Return (x, y) of the center of cell containing provided text 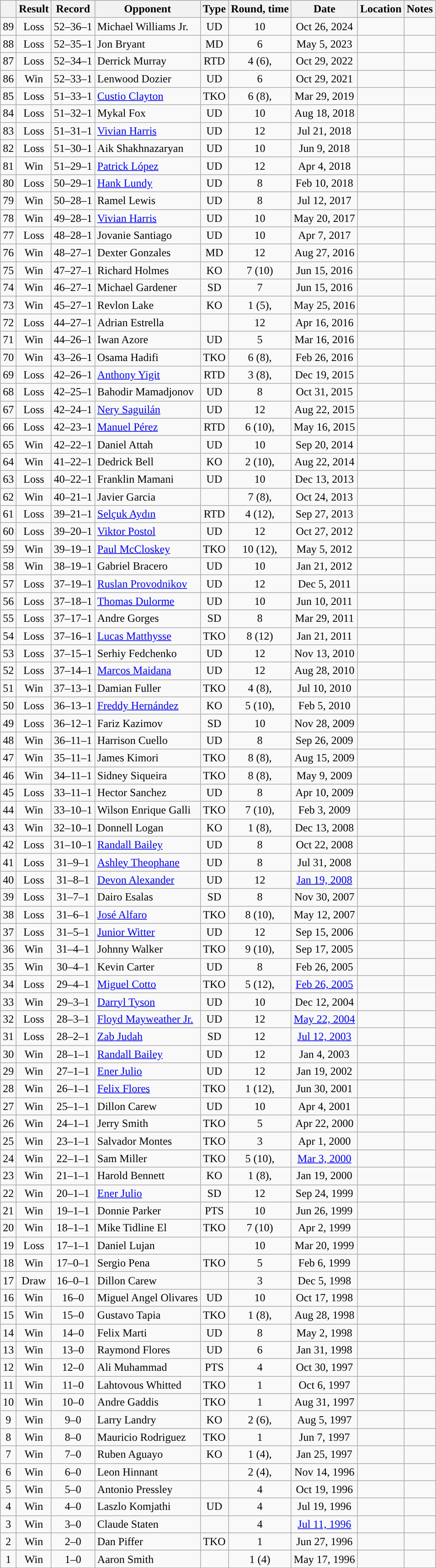
Michael Gardener (147, 288)
Junior Witter (147, 932)
Ruslan Provodnikov (147, 584)
79 (8, 200)
Claude Staten (147, 1524)
34 (8, 984)
2 (10), (260, 462)
49 (8, 723)
Harold Bennett (147, 1176)
51–29–1 (73, 166)
53 (8, 653)
Mar 29, 2011 (324, 619)
May 22, 2004 (324, 1019)
2–0 (73, 1541)
31–9–1 (73, 862)
Aug 28, 1998 (324, 1315)
May 12, 2007 (324, 915)
31 (8, 1036)
40 (8, 880)
Feb 6, 1999 (324, 1263)
May 25, 2016 (324, 305)
67 (8, 410)
3 (8), (260, 375)
Hector Sanchez (147, 793)
14–0 (73, 1333)
44 (8, 810)
Thomas Dulorme (147, 601)
Hank Lundy (147, 183)
7 (10), (260, 810)
Gabriel Bracero (147, 566)
36–12–1 (73, 723)
Oct 27, 2012 (324, 532)
62 (8, 496)
24 (8, 1158)
Donnell Logan (147, 828)
Mar 20, 1999 (324, 1245)
Oct 22, 2008 (324, 845)
38 (8, 915)
86 (8, 79)
70 (8, 357)
Andre Gaddis (147, 1402)
50–29–1 (73, 183)
Result (34, 9)
Aug 15, 2009 (324, 758)
39–20–1 (73, 532)
44–26–1 (73, 340)
José Alfaro (147, 915)
Custio Clayton (147, 96)
26 (8, 1124)
42 (8, 845)
30–4–1 (73, 967)
60 (8, 532)
Larry Landry (147, 1420)
Dec 5, 2011 (324, 584)
Sep 24, 1999 (324, 1193)
Apr 4, 2001 (324, 1106)
29–4–1 (73, 984)
Feb 3, 2009 (324, 810)
Sergio Pena (147, 1263)
Jerry Smith (147, 1124)
Paul McCloskey (147, 549)
52–36–1 (73, 27)
Michael Williams Jr. (147, 27)
8 (12) (260, 636)
Mar 16, 2016 (324, 340)
Javier Garcia (147, 496)
Ramel Lewis (147, 200)
48–28–1 (73, 236)
19 (8, 1245)
Leon Hinnant (147, 1472)
Iwan Azore (147, 340)
18 (8, 1263)
41 (8, 862)
Damian Fuller (147, 688)
80 (8, 183)
Jul 11, 1996 (324, 1524)
Oct 31, 2015 (324, 392)
7 (8), (260, 496)
Miguel Cotto (147, 984)
1 (4), (260, 1455)
Daniel Lujan (147, 1245)
19–1–1 (73, 1211)
9–0 (73, 1420)
21–1–1 (73, 1176)
54 (8, 636)
Aaron Smith (147, 1559)
Richard Holmes (147, 270)
28–3–1 (73, 1019)
28–2–1 (73, 1036)
31–10–1 (73, 845)
4 (6), (260, 61)
21 (8, 1211)
Daniel Attah (147, 444)
Lucas Matthysse (147, 636)
Oct 29, 2022 (324, 61)
72 (8, 323)
6–0 (73, 1472)
18–1–1 (73, 1228)
58 (8, 566)
Gustavo Tapia (147, 1315)
Jan 4, 2003 (324, 1054)
89 (8, 27)
83 (8, 131)
Jan 21, 2011 (324, 636)
8 (10), (260, 915)
Feb 10, 2018 (324, 183)
May 5, 2012 (324, 549)
Sep 17, 2005 (324, 949)
31–7–1 (73, 897)
Apr 4, 2018 (324, 166)
Dec 12, 2004 (324, 1002)
Jan 21, 2012 (324, 566)
17 (8, 1280)
Nov 13, 2010 (324, 653)
Adrian Estrella (147, 323)
38–19–1 (73, 566)
May 9, 2009 (324, 776)
Manuel Pérez (147, 427)
6 (10), (260, 427)
Jul 31, 2008 (324, 862)
Bahodir Mamadjonov (147, 392)
May 2, 1998 (324, 1333)
56 (8, 601)
5 (12), (260, 984)
27 (8, 1106)
88 (8, 44)
4 (8), (260, 688)
Mauricio Rodriguez (147, 1437)
Aug 27, 2016 (324, 253)
Apr 2, 1999 (324, 1228)
76 (8, 253)
Anthony Yigit (147, 375)
Mar 29, 2019 (324, 96)
51–30–1 (73, 148)
20–1–1 (73, 1193)
23 (8, 1176)
32 (8, 1019)
33 (8, 1002)
Andre Gorges (147, 619)
15–0 (73, 1315)
Jovanie Santiago (147, 236)
36–11–1 (73, 740)
1–0 (73, 1559)
39 (8, 897)
13–0 (73, 1350)
17–0–1 (73, 1263)
Opponent (147, 9)
Dedrick Bell (147, 462)
5–0 (73, 1489)
51–31–1 (73, 131)
26–1–1 (73, 1089)
Devon Alexander (147, 880)
23–1–1 (73, 1141)
35 (8, 967)
Jul 10, 2010 (324, 688)
2 (8, 1541)
31–6–1 (73, 915)
1 (4) (260, 1559)
31–5–1 (73, 932)
48–27–1 (73, 253)
Sep 15, 2006 (324, 932)
Jul 21, 2018 (324, 131)
Dec 5, 1998 (324, 1280)
28–1–1 (73, 1054)
25–1–1 (73, 1106)
Aug 5, 1997 (324, 1420)
Round, time (260, 9)
Antonio Pressley (147, 1489)
Aik Shakhnazaryan (147, 148)
Raymond Flores (147, 1350)
Jan 31, 1998 (324, 1350)
Jun 26, 1999 (324, 1211)
20 (8, 1228)
Type (214, 9)
14 (8, 1333)
75 (8, 270)
May 5, 2023 (324, 44)
3–0 (73, 1524)
1 (12), (260, 1089)
Jul 19, 1996 (324, 1507)
Felix Flores (147, 1089)
44–27–1 (73, 323)
Apr 16, 2016 (324, 323)
12–0 (73, 1368)
43–26–1 (73, 357)
16 (8, 1298)
10–0 (73, 1402)
Nov 14, 1996 (324, 1472)
47–27–1 (73, 270)
22 (8, 1193)
Laszlo Komjathi (147, 1507)
15 (8, 1315)
Jun 30, 2001 (324, 1089)
Jul 12, 2003 (324, 1036)
74 (8, 288)
Mykal Fox (147, 113)
42–22–1 (73, 444)
Oct 26, 2024 (324, 27)
Record (73, 9)
16–0–1 (73, 1280)
Jan 19, 2008 (324, 880)
May 17, 1996 (324, 1559)
Osama Hadifi (147, 357)
Apr 10, 2009 (324, 793)
41–22–1 (73, 462)
37–15–1 (73, 653)
52–33–1 (73, 79)
Dec 13, 2013 (324, 479)
9 (10), (260, 949)
May 20, 2017 (324, 218)
50 (8, 706)
59 (8, 549)
Floyd Mayweather Jr. (147, 1019)
Johnny Walker (147, 949)
43 (8, 828)
Feb 5, 2010 (324, 706)
Ruben Aguayo (147, 1455)
42–26–1 (73, 375)
36 (8, 949)
Mar 3, 2000 (324, 1158)
Miguel Angel Olivares (147, 1298)
Notes (420, 9)
85 (8, 96)
73 (8, 305)
29 (8, 1072)
49–28–1 (73, 218)
Dexter Gonzales (147, 253)
30 (8, 1054)
Dairo Esalas (147, 897)
31–4–1 (73, 949)
37–17–1 (73, 619)
7–0 (73, 1455)
Donnie Parker (147, 1211)
Dec 13, 2008 (324, 828)
Zab Judah (147, 1036)
42–23–1 (73, 427)
22–1–1 (73, 1158)
Aug 31, 1997 (324, 1402)
50–28–1 (73, 200)
Marcos Maidana (147, 671)
55 (8, 619)
Oct 6, 1997 (324, 1385)
Oct 19, 1996 (324, 1489)
63 (8, 479)
Feb 26, 2016 (324, 357)
33–10–1 (73, 810)
Apr 1, 2000 (324, 1141)
2 (4), (260, 1472)
35–11–1 (73, 758)
Sam Miller (147, 1158)
Sep 26, 2009 (324, 740)
45–27–1 (73, 305)
28 (8, 1089)
51–33–1 (73, 96)
82 (8, 148)
Lenwood Dozier (147, 79)
Jon Bryant (147, 44)
Mike Tidline El (147, 1228)
29–3–1 (73, 1002)
36–13–1 (73, 706)
Felix Marti (147, 1333)
37–13–1 (73, 688)
Harrison Cuello (147, 740)
Serhiy Fedchenko (147, 653)
65 (8, 444)
37–19–1 (73, 584)
24–1–1 (73, 1124)
Kevin Carter (147, 967)
Nov 28, 2009 (324, 723)
Dec 19, 2015 (324, 375)
Sidney Siqueira (147, 776)
16–0 (73, 1298)
Jun 9, 2018 (324, 148)
Patrick López (147, 166)
Apr 22, 2000 (324, 1124)
45 (8, 793)
52–35–1 (73, 44)
8–0 (73, 1437)
52 (8, 671)
Nery Saguilán (147, 410)
Selçuk Aydın (147, 514)
10 (12), (260, 549)
61 (8, 514)
37–16–1 (73, 636)
Lahtovous Whitted (147, 1385)
52–34–1 (73, 61)
Revlon Lake (147, 305)
Ali Muhammad (147, 1368)
Oct 24, 2013 (324, 496)
11 (8, 1385)
27–1–1 (73, 1072)
57 (8, 584)
Jan 19, 2002 (324, 1072)
40–21–1 (73, 496)
47 (8, 758)
Aug 22, 2015 (324, 410)
Oct 30, 1997 (324, 1368)
May 16, 2015 (324, 427)
37–14–1 (73, 671)
Derrick Murray (147, 61)
Franklin Mamani (147, 479)
71 (8, 340)
25 (8, 1141)
2 (6), (260, 1420)
64 (8, 462)
Sep 20, 2014 (324, 444)
Sep 27, 2013 (324, 514)
51–32–1 (73, 113)
Wilson Enrique Galli (147, 810)
Location (381, 9)
9 (8, 1420)
51 (8, 688)
4–0 (73, 1507)
Aug 22, 2014 (324, 462)
40–22–1 (73, 479)
39–19–1 (73, 549)
Oct 17, 1998 (324, 1298)
Darryl Tyson (147, 1002)
James Kimori (147, 758)
42–24–1 (73, 410)
Ashley Theophane (147, 862)
39–21–1 (73, 514)
69 (8, 375)
84 (8, 113)
1 (5), (260, 305)
Jan 19, 2000 (324, 1176)
78 (8, 218)
87 (8, 61)
Viktor Postol (147, 532)
Jan 25, 1997 (324, 1455)
37–18–1 (73, 601)
32–10–1 (73, 828)
77 (8, 236)
Draw (34, 1280)
Dan Piffer (147, 1541)
37 (8, 932)
81 (8, 166)
48 (8, 740)
11–0 (73, 1385)
Jun 27, 1996 (324, 1541)
13 (8, 1350)
Freddy Hernández (147, 706)
Salvador Montes (147, 1141)
46 (8, 776)
Aug 18, 2018 (324, 113)
46–27–1 (73, 288)
33–11–1 (73, 793)
Date (324, 9)
Jun 7, 1997 (324, 1437)
Fariz Kazimov (147, 723)
Nov 30, 2007 (324, 897)
Apr 7, 2017 (324, 236)
Jul 12, 2017 (324, 200)
66 (8, 427)
68 (8, 392)
Oct 29, 2021 (324, 79)
4 (12), (260, 514)
Aug 28, 2010 (324, 671)
34–11–1 (73, 776)
17–1–1 (73, 1245)
31–8–1 (73, 880)
42–25–1 (73, 392)
Jun 10, 2011 (324, 601)
